Scan for the cell matching the given text and deliver its [X, Y] coordinate at center. 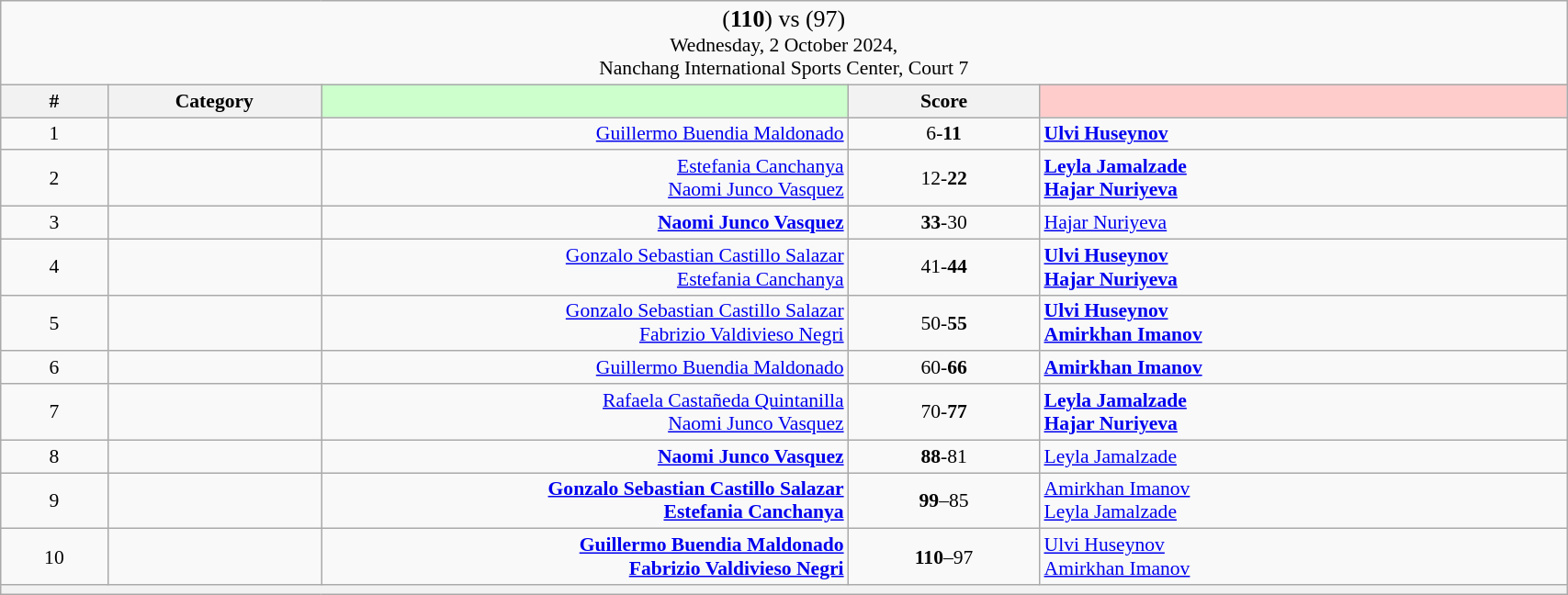
Score [944, 101]
9 [54, 501]
6-11 [944, 134]
Category [215, 101]
50-55 [944, 323]
(110) vs (97)Wednesday, 2 October 2024, Nanchang International Sports Center, Court 7 [784, 42]
Amirkhan Imanov [1303, 368]
Rafaela Castañeda Quintanilla Naomi Junco Vasquez [585, 411]
Estefania Canchanya Naomi Junco Vasquez [585, 178]
Ulvi Huseynov [1303, 134]
1 [54, 134]
33-30 [944, 223]
Leyla Jamalzade [1303, 456]
# [54, 101]
2 [54, 178]
10 [54, 556]
88-81 [944, 456]
5 [54, 323]
Hajar Nuriyeva [1303, 223]
110–97 [944, 556]
3 [54, 223]
41-44 [944, 266]
Gonzalo Sebastian Castillo Salazar Fabrizio Valdivieso Negri [585, 323]
6 [54, 368]
7 [54, 411]
70-77 [944, 411]
4 [54, 266]
12-22 [944, 178]
Ulvi Huseynov Hajar Nuriyeva [1303, 266]
60-66 [944, 368]
Amirkhan Imanov Leyla Jamalzade [1303, 501]
99–85 [944, 501]
Guillermo Buendia Maldonado Fabrizio Valdivieso Negri [585, 556]
8 [54, 456]
